Find where the given text appears and provide that cell's center as (X, Y) coordinate. 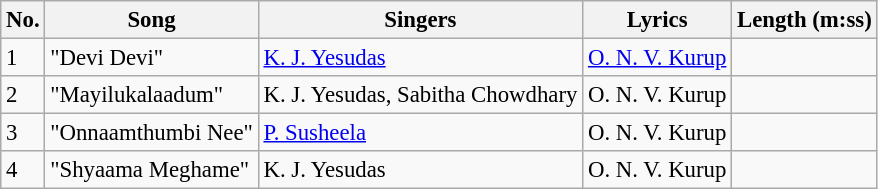
No. (23, 20)
3 (23, 133)
"Mayilukalaadum" (152, 95)
4 (23, 170)
P. Susheela (420, 133)
Lyrics (658, 20)
"Shyaama Meghame" (152, 170)
"Onnaamthumbi Nee" (152, 133)
Song (152, 20)
2 (23, 95)
Length (m:ss) (804, 20)
K. J. Yesudas, Sabitha Chowdhary (420, 95)
Singers (420, 20)
1 (23, 58)
"Devi Devi" (152, 58)
